For the text-containing cell, return its midpoint in (x, y) coordinate format. 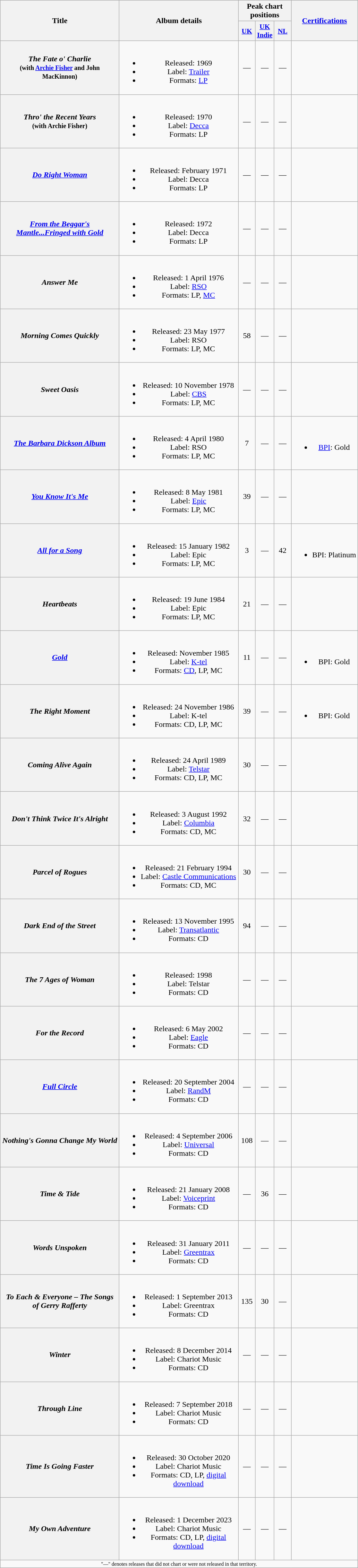
32 (247, 819)
Winter (60, 1355)
Released: 8 December 2014Label: Chariot MusicFormats: CD (179, 1355)
Certifications (325, 21)
Heartbeats (60, 604)
The Barbara Dickson Album (60, 443)
Released: 24 November 1986Label: K-telFormats: CD, LP, MC (179, 711)
Released: 6 May 2002Label: EagleFormats: CD (179, 1033)
UK Indie (265, 31)
Time Is Going Faster (60, 1467)
Released: 3 August 1992Label: ColumbiaFormats: CD, MC (179, 819)
21 (247, 604)
For the Record (60, 1033)
To Each & Everyone – The Songs of Gerry Rafferty (60, 1301)
Released: 21 January 2008Label: VoiceprintFormats: CD (179, 1194)
Released: 1972Label: DeccaFormats: LP (179, 229)
36 (265, 1194)
Released: 4 April 1980Label: RSOFormats: LP, MC (179, 443)
Full Circle (60, 1086)
Released: 13 November 1995Label: TransatlanticFormats: CD (179, 926)
Released: 1998Label: TelstarFormats: CD (179, 979)
Album details (179, 21)
Released: 15 January 1982Label: EpicFormats: LP, MC (179, 550)
7 (247, 443)
NL (282, 31)
Released: 1969Label: TrailerFormats: LP (179, 67)
58 (247, 336)
Gold (60, 658)
Words Unspoken (60, 1248)
The Right Moment (60, 711)
Dark End of the Street (60, 926)
Released: 31 January 2011Label: GreentraxFormats: CD (179, 1248)
Released: November 1985Label: K-telFormats: CD, LP, MC (179, 658)
Released: 1970Label: DeccaFormats: LP (179, 121)
94 (247, 926)
Parcel of Rogues (60, 872)
The 7 Ages of Woman (60, 979)
Through Line (60, 1409)
Do Right Woman (60, 175)
11 (247, 658)
Coming Alive Again (60, 765)
Released: 8 May 1981Label: EpicFormats: LP, MC (179, 496)
You Know It's Me (60, 496)
Released: 23 May 1977Label: RSOFormats: LP, MC (179, 336)
Released: February 1971Label: DeccaFormats: LP (179, 175)
Thro' the Recent Years(with Archie Fisher) (60, 121)
My Own Adventure (60, 1529)
Morning Comes Quickly (60, 336)
Don't Think Twice It's Alright (60, 819)
BPI: Platinum (325, 550)
Sweet Oasis (60, 389)
108 (247, 1140)
Released: 19 June 1984Label: EpicFormats: LP, MC (179, 604)
Released: 4 September 2006Label: UniversalFormats: CD (179, 1140)
"—" denotes releases that did not chart or were not released in that territory. (179, 1564)
Title (60, 21)
Released: 21 February 1994Label: Castle CommunicationsFormats: CD, MC (179, 872)
Nothing's Gonna Change My World (60, 1140)
The Fate o' Charlie(with Archie Fisher and John MacKinnon) (60, 67)
Answer Me (60, 282)
Released: 10 November 1978Label: CBSFormats: LP, MC (179, 389)
Released: 7 September 2018Label: Chariot MusicFormats: CD (179, 1409)
All for a Song (60, 550)
Released: 1 September 2013Label: GreentraxFormats: CD (179, 1301)
3 (247, 550)
Time & Tide (60, 1194)
135 (247, 1301)
Peak chart positions (265, 11)
Released: 30 October 2020Label: Chariot MusicFormats: CD, LP, digital download (179, 1467)
From the Beggar's Mantle...Fringed with Gold (60, 229)
Released: 1 December 2023Label: Chariot MusicFormats: CD, LP, digital download (179, 1529)
42 (282, 550)
Released: 1 April 1976Label: RSOFormats: LP, MC (179, 282)
Released: 20 September 2004Label: RandMFormats: CD (179, 1086)
UK (247, 31)
Released: 24 April 1989Label: TelstarFormats: CD, LP, MC (179, 765)
